Capture the cell that displays the provided text and extract its (x, y) central coordinate. 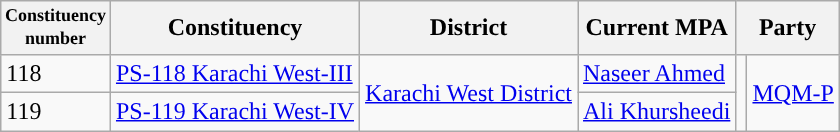
Naseer Ahmed (657, 73)
District (469, 28)
Constituency number (56, 28)
PS-118 Karachi West-III (234, 73)
Ali Khursheedi (657, 111)
Karachi West District (469, 92)
PS-119 Karachi West-IV (234, 111)
118 (56, 73)
Party (788, 28)
119 (56, 111)
Current MPA (657, 28)
MQM-P (793, 92)
Constituency (234, 28)
